Detect which cell encompasses the target text, then output its (x, y) center coordinate. 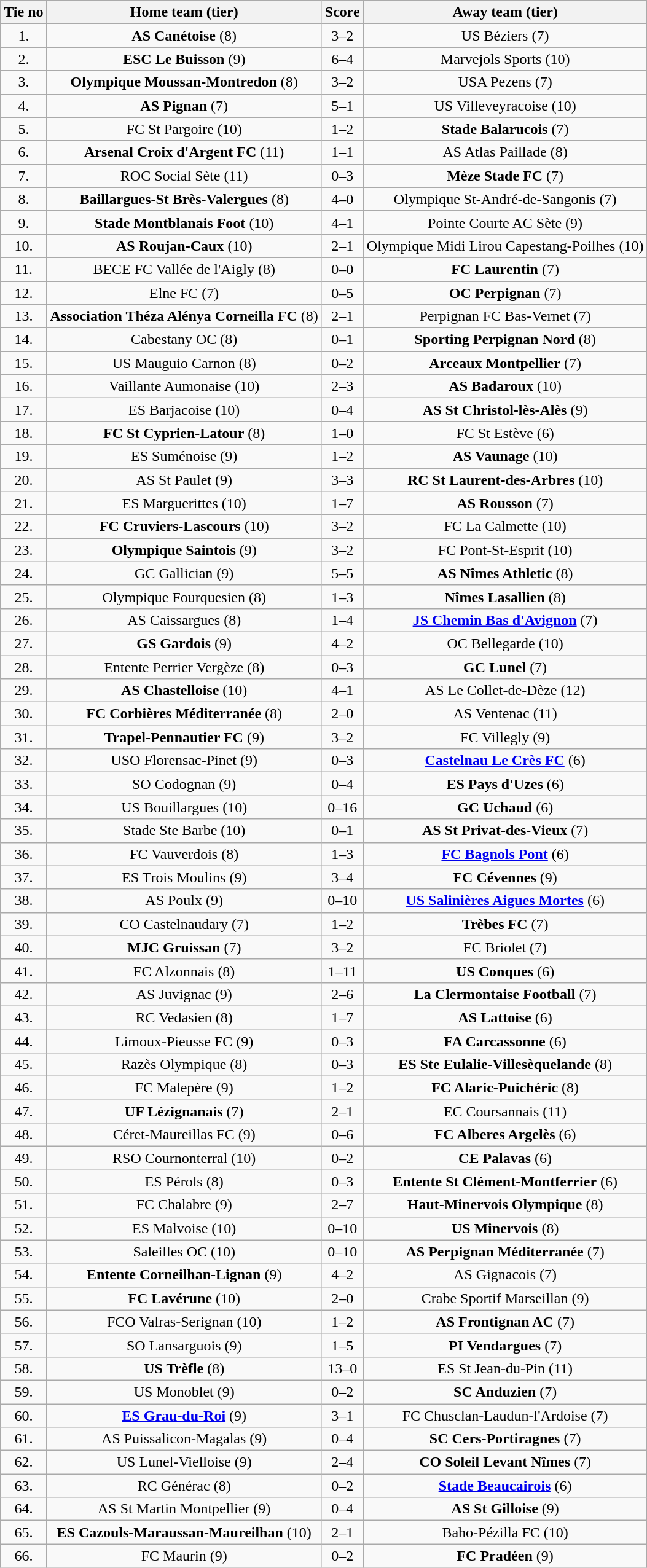
30. (23, 714)
13. (23, 316)
AS St Gilloise (9) (505, 1509)
4–0 (342, 199)
15. (23, 363)
AS Lattoise (6) (505, 1017)
25. (23, 597)
BECE FC Vallée de l'Aigly (8) (184, 269)
4. (23, 106)
AS Atlas Paillade (8) (505, 152)
ES Pays d'Uzes (6) (505, 784)
Stade Balarucois (7) (505, 129)
FC Laurentin (7) (505, 269)
SO Lansarguois (9) (184, 1345)
AS Roujan-Caux (10) (184, 246)
US Salinières Aigues Mortes (6) (505, 901)
1–1 (342, 152)
2–4 (342, 1462)
Arsenal Croix d'Argent FC (11) (184, 152)
RC St Laurent-des-Arbres (10) (505, 480)
45. (23, 1065)
1–5 (342, 1345)
AS Badaroux (10) (505, 386)
GC Gallician (9) (184, 573)
Razès Olympique (8) (184, 1065)
US Lunel-Vielloise (9) (184, 1462)
AS Poulx (9) (184, 901)
22. (23, 527)
Score (342, 12)
AS Chastelloise (10) (184, 691)
US Bouillargues (10) (184, 807)
60. (23, 1415)
38. (23, 901)
CO Soleil Levant Nîmes (7) (505, 1462)
Entente Perrier Vergèze (8) (184, 667)
USA Pezens (7) (505, 82)
36. (23, 854)
AS Pignan (7) (184, 106)
41. (23, 971)
ES Suménoise (9) (184, 457)
US Minervois (8) (505, 1228)
AS Ventenac (11) (505, 714)
JS Chemin Bas d'Avignon (7) (505, 620)
OC Perpignan (7) (505, 293)
0–0 (342, 269)
FC Vauverdois (8) (184, 854)
49. (23, 1158)
3. (23, 82)
2. (23, 59)
FC Pradéen (9) (505, 1556)
PI Vendargues (7) (505, 1345)
19. (23, 457)
5–5 (342, 573)
18. (23, 433)
58. (23, 1368)
SC Cers-Portiragnes (7) (505, 1439)
MJC Gruissan (7) (184, 947)
Limoux-Pieusse FC (9) (184, 1041)
Olympique Saintois (9) (184, 550)
66. (23, 1556)
US Mauguio Carnon (8) (184, 363)
FC Bagnols Pont (6) (505, 854)
FC Maurin (9) (184, 1556)
11. (23, 269)
2–3 (342, 386)
Baho-Pézilla FC (10) (505, 1532)
27. (23, 643)
FC Alaric-Puichéric (8) (505, 1088)
RC Vedasien (8) (184, 1017)
2–7 (342, 1205)
1–11 (342, 971)
ESC Le Buisson (9) (184, 59)
62. (23, 1462)
33. (23, 784)
37. (23, 877)
Arceaux Montpellier (7) (505, 363)
50. (23, 1182)
1–4 (342, 620)
FC Cévennes (9) (505, 877)
ES Ste Eulalie-Villesèquelande (8) (505, 1065)
ES Malvoise (10) (184, 1228)
3–1 (342, 1415)
7. (23, 176)
ES Marguerittes (10) (184, 503)
GC Uchaud (6) (505, 807)
52. (23, 1228)
US Trèfle (8) (184, 1368)
Nîmes Lasallien (8) (505, 597)
FC Alzonnais (8) (184, 971)
0–16 (342, 807)
Trapel-Pennautier FC (9) (184, 737)
Pointe Courte AC Sète (9) (505, 222)
16. (23, 386)
10. (23, 246)
AS Frontignan AC (7) (505, 1322)
AS Juvignac (9) (184, 994)
AS Perpignan Méditerranée (7) (505, 1252)
FC Villegly (9) (505, 737)
1. (23, 36)
Marvejols Sports (10) (505, 59)
USO Florensac-Pinet (9) (184, 761)
63. (23, 1486)
47. (23, 1111)
EC Coursannais (11) (505, 1111)
FC St Estève (6) (505, 433)
Elne FC (7) (184, 293)
Stade Ste Barbe (10) (184, 831)
Entente St Clément-Montferrier (6) (505, 1182)
Céret-Maureillas FC (9) (184, 1135)
53. (23, 1252)
GS Gardois (9) (184, 643)
RC Générac (8) (184, 1486)
US Villeveyracoise (10) (505, 106)
32. (23, 761)
Home team (tier) (184, 12)
6. (23, 152)
61. (23, 1439)
Entente Corneilhan-Lignan (9) (184, 1275)
FC Pont-St-Esprit (10) (505, 550)
56. (23, 1322)
57. (23, 1345)
5–1 (342, 106)
Tie no (23, 12)
44. (23, 1041)
3–4 (342, 877)
46. (23, 1088)
US Béziers (7) (505, 36)
Stade Beaucairois (6) (505, 1486)
AS St Privat-des-Vieux (7) (505, 831)
28. (23, 667)
55. (23, 1298)
ES Pérols (8) (184, 1182)
5. (23, 129)
FC Cruviers-Lascours (10) (184, 527)
ES Barjacoise (10) (184, 410)
FC St Pargoire (10) (184, 129)
13–0 (342, 1368)
8. (23, 199)
CO Castelnaudary (7) (184, 924)
64. (23, 1509)
Sporting Perpignan Nord (8) (505, 340)
0–6 (342, 1135)
23. (23, 550)
AS Caissargues (8) (184, 620)
AS Canétoise (8) (184, 36)
42. (23, 994)
65. (23, 1532)
51. (23, 1205)
AS Puissalicon-Magalas (9) (184, 1439)
31. (23, 737)
Haut-Minervois Olympique (8) (505, 1205)
Vaillante Aumonaise (10) (184, 386)
Stade Montblanais Foot (10) (184, 222)
FC Chalabre (9) (184, 1205)
Olympique Midi Lirou Capestang-Poilhes (10) (505, 246)
Crabe Sportif Marseillan (9) (505, 1298)
Olympique Fourquesien (8) (184, 597)
59. (23, 1392)
Perpignan FC Bas-Vernet (7) (505, 316)
ROC Social Sète (11) (184, 176)
AS Rousson (7) (505, 503)
Olympique Moussan-Montredon (8) (184, 82)
AS Gignacois (7) (505, 1275)
29. (23, 691)
FC Malepère (9) (184, 1088)
14. (23, 340)
FC Chusclan-Laudun-l'Ardoise (7) (505, 1415)
CE Palavas (6) (505, 1158)
Association Théza Alénya Corneilla FC (8) (184, 316)
6–4 (342, 59)
Mèze Stade FC (7) (505, 176)
US Monoblet (9) (184, 1392)
Away team (tier) (505, 12)
US Conques (6) (505, 971)
AS St Christol-lès-Alès (9) (505, 410)
Trèbes FC (7) (505, 924)
AS Nîmes Athletic (8) (505, 573)
FCO Valras-Serignan (10) (184, 1322)
17. (23, 410)
FC Corbières Méditerranée (8) (184, 714)
54. (23, 1275)
24. (23, 573)
AS St Paulet (9) (184, 480)
2–6 (342, 994)
AS Le Collet-de-Dèze (12) (505, 691)
3–3 (342, 480)
34. (23, 807)
12. (23, 293)
Cabestany OC (8) (184, 340)
ES Cazouls-Maraussan-Maureilhan (10) (184, 1532)
20. (23, 480)
0–5 (342, 293)
Baillargues-St Brès-Valergues (8) (184, 199)
FC Briolet (7) (505, 947)
21. (23, 503)
UF Lézignanais (7) (184, 1111)
SC Anduzien (7) (505, 1392)
26. (23, 620)
ES Grau-du-Roi (9) (184, 1415)
9. (23, 222)
43. (23, 1017)
AS St Martin Montpellier (9) (184, 1509)
SO Codognan (9) (184, 784)
GC Lunel (7) (505, 667)
RSO Cournonterral (10) (184, 1158)
FC Alberes Argelès (6) (505, 1135)
Saleilles OC (10) (184, 1252)
La Clermontaise Football (7) (505, 994)
FC La Calmette (10) (505, 527)
AS Vaunage (10) (505, 457)
Olympique St-André-de-Sangonis (7) (505, 199)
OC Bellegarde (10) (505, 643)
35. (23, 831)
48. (23, 1135)
1–0 (342, 433)
ES Trois Moulins (9) (184, 877)
39. (23, 924)
40. (23, 947)
FA Carcassonne (6) (505, 1041)
FC St Cyprien-Latour (8) (184, 433)
Castelnau Le Crès FC (6) (505, 761)
FC Lavérune (10) (184, 1298)
ES St Jean-du-Pin (11) (505, 1368)
